Search for the cell housing the specified text and yield its [x, y] center coordinate. 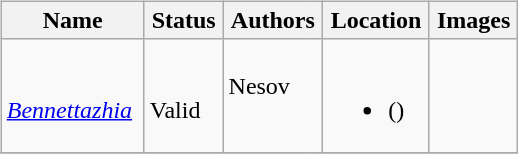
Bennettazhia [72, 96]
Valid [184, 96]
Authors [273, 20]
Images [474, 20]
Location [376, 20]
Nesov [266, 96]
Status [184, 20]
() [376, 96]
Name [72, 20]
